Locate the cell with the specified text and output its (x, y) center coordinate. 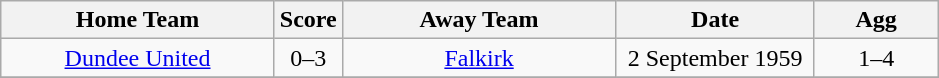
2 September 1959 (716, 58)
0–3 (308, 58)
Score (308, 20)
Falkirk (479, 58)
Date (716, 20)
1–4 (876, 58)
Home Team (138, 20)
Dundee United (138, 58)
Agg (876, 20)
Away Team (479, 20)
